Search for the cell housing the specified text and yield its [x, y] center coordinate. 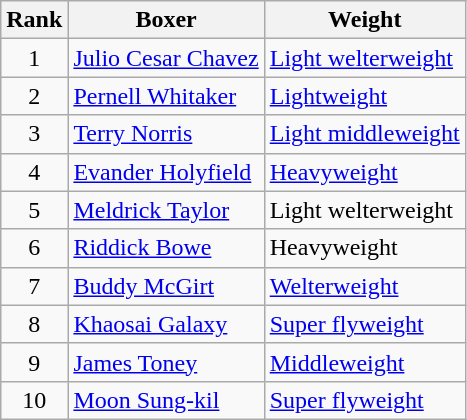
10 [34, 400]
3 [34, 134]
Buddy McGirt [166, 286]
Pernell Whitaker [166, 96]
Evander Holyfield [166, 172]
5 [34, 210]
Middleweight [364, 362]
Julio Cesar Chavez [166, 58]
Lightweight [364, 96]
Meldrick Taylor [166, 210]
2 [34, 96]
James Toney [166, 362]
Welterweight [364, 286]
1 [34, 58]
Terry Norris [166, 134]
6 [34, 248]
Moon Sung-kil [166, 400]
8 [34, 324]
Boxer [166, 20]
4 [34, 172]
Khaosai Galaxy [166, 324]
9 [34, 362]
7 [34, 286]
Light middleweight [364, 134]
Rank [34, 20]
Weight [364, 20]
Riddick Bowe [166, 248]
